Identify which cell holds the provided text, then report its [x, y] central coordinate. 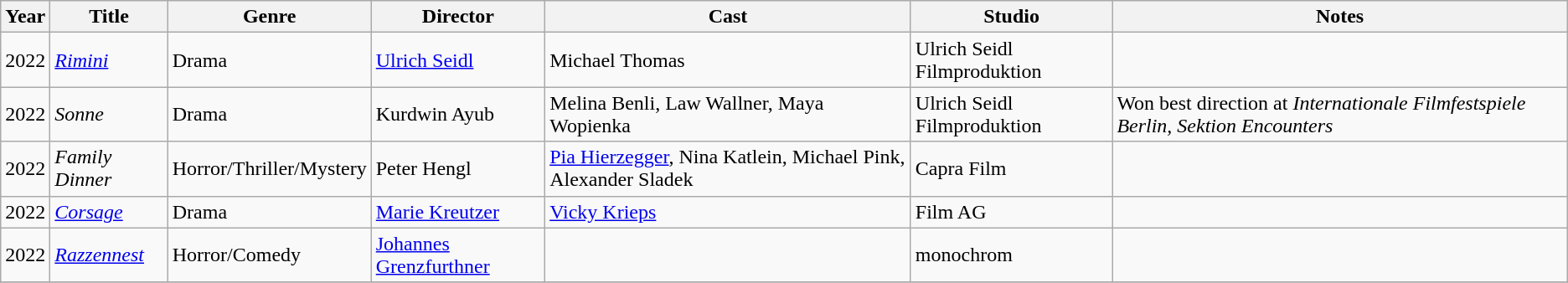
Razzennest [109, 255]
Film AG [1012, 212]
Notes [1340, 17]
monochrom [1012, 255]
Won best direction at Internationale Filmfestspiele Berlin, Sektion Encounters [1340, 114]
Johannes Grenzfurthner [457, 255]
Title [109, 17]
Pia Hierzegger, Nina Katlein, Michael Pink, Alexander Sladek [729, 169]
Michael Thomas [729, 60]
Sonne [109, 114]
Year [25, 17]
Rimini [109, 60]
Studio [1012, 17]
Genre [270, 17]
Ulrich Seidl [457, 60]
Family Dinner [109, 169]
Melina Benli, Law Wallner, Maya Wopienka [729, 114]
Capra Film [1012, 169]
Director [457, 17]
Kurdwin Ayub [457, 114]
Corsage [109, 212]
Horror/Comedy [270, 255]
Peter Hengl [457, 169]
Horror/Thriller/Mystery [270, 169]
Cast [729, 17]
Vicky Krieps [729, 212]
Marie Kreutzer [457, 212]
